For the text-containing cell, return its midpoint in [x, y] coordinate format. 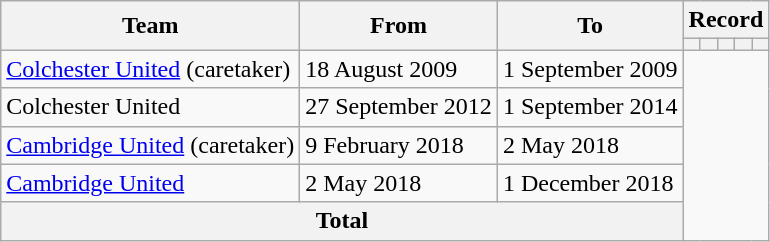
From [399, 26]
1 December 2018 [590, 183]
Colchester United [150, 107]
Cambridge United (caretaker) [150, 145]
To [590, 26]
Record [726, 20]
9 February 2018 [399, 145]
Team [150, 26]
Colchester United (caretaker) [150, 69]
1 September 2009 [590, 69]
1 September 2014 [590, 107]
27 September 2012 [399, 107]
Cambridge United [150, 183]
Total [342, 221]
18 August 2009 [399, 69]
